Locate the cell with the specified text and output its (x, y) center coordinate. 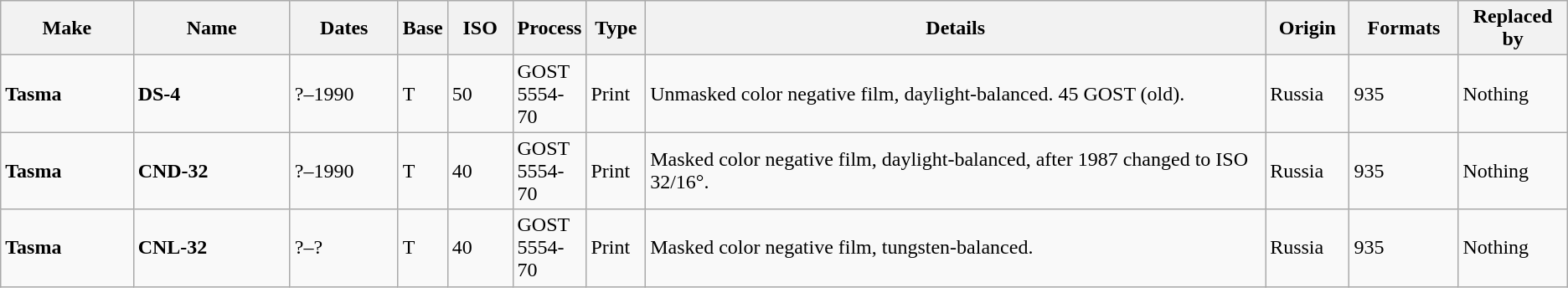
Base (422, 28)
Masked color negative film, daylight-balanced, after 1987 changed to ISO 32/16°. (956, 171)
Type (616, 28)
CND-32 (211, 171)
50 (480, 94)
Formats (1404, 28)
Process (549, 28)
CNL-32 (211, 248)
Details (956, 28)
Origin (1308, 28)
?–? (343, 248)
Masked color negative film, tungsten-balanced. (956, 248)
Replaced by (1513, 28)
ISO (480, 28)
DS-4 (211, 94)
Dates (343, 28)
Unmasked color negative film, daylight-balanced. 45 GOST (old). (956, 94)
Make (67, 28)
Name (211, 28)
